Extract the [X, Y] coordinate from the center of the cell holding the provided text.  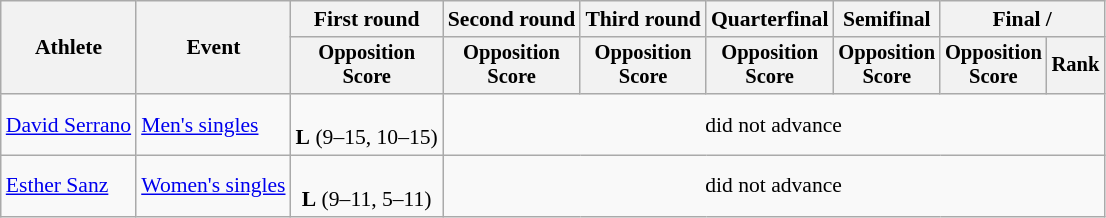
L (9–15, 10–15) [367, 124]
L (9–11, 5–11) [367, 186]
Women's singles [213, 186]
Third round [643, 19]
David Serrano [68, 124]
Esther Sanz [68, 186]
First round [367, 19]
Quarterfinal [770, 19]
Athlete [68, 48]
Men's singles [213, 124]
Event [213, 48]
Rank [1076, 66]
Semifinal [886, 19]
Final / [1022, 19]
Second round [512, 19]
